Search for the cell housing the specified text and yield its [x, y] center coordinate. 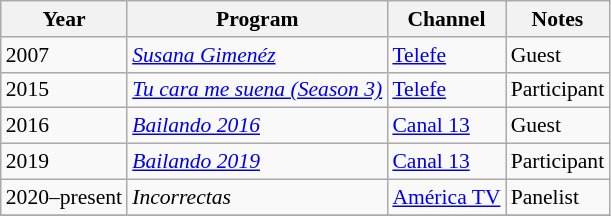
América TV [446, 197]
Bailando 2019 [257, 162]
2015 [64, 90]
Program [257, 19]
Incorrectas [257, 197]
Year [64, 19]
Panelist [558, 197]
Tu cara me suena (Season 3) [257, 90]
Susana Gimenéz [257, 55]
Notes [558, 19]
2016 [64, 126]
2020–present [64, 197]
Bailando 2016 [257, 126]
2019 [64, 162]
2007 [64, 55]
Channel [446, 19]
